Extract the [X, Y] coordinate from the center of the cell holding the provided text.  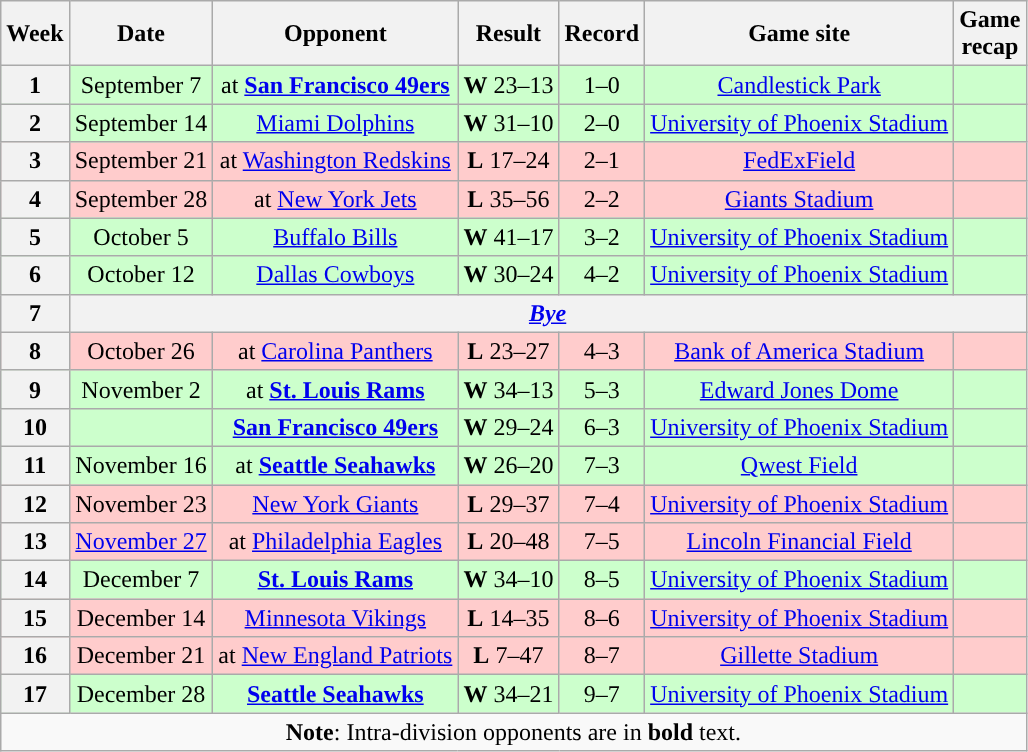
4–3 [602, 351]
Buffalo Bills [336, 237]
L 20–48 [508, 542]
Gillette Stadium [800, 656]
Candlestick Park [800, 85]
W 34–21 [508, 694]
W 31–10 [508, 123]
W 34–10 [508, 580]
6–3 [602, 427]
Note: Intra-division opponents are in bold text. [514, 732]
4–2 [602, 275]
7–3 [602, 465]
September 7 [141, 85]
2–0 [602, 123]
L 7–47 [508, 656]
New York Giants [336, 503]
7–5 [602, 542]
Gamerecap [990, 34]
1–0 [602, 85]
9 [35, 389]
Seattle Seahawks [336, 694]
7–4 [602, 503]
L 17–24 [508, 161]
St. Louis Rams [336, 580]
at New England Patriots [336, 656]
8–7 [602, 656]
W 29–24 [508, 427]
Bye [548, 313]
Miami Dolphins [336, 123]
Dallas Cowboys [336, 275]
W 30–24 [508, 275]
September 28 [141, 199]
17 [35, 694]
Record [602, 34]
15 [35, 618]
November 2 [141, 389]
11 [35, 465]
September 21 [141, 161]
6 [35, 275]
Bank of America Stadium [800, 351]
at Carolina Panthers [336, 351]
December 7 [141, 580]
13 [35, 542]
5–3 [602, 389]
Edward Jones Dome [800, 389]
at Seattle Seahawks [336, 465]
8–5 [602, 580]
L 35–56 [508, 199]
Lincoln Financial Field [800, 542]
3–2 [602, 237]
October 26 [141, 351]
8 [35, 351]
November 23 [141, 503]
2–2 [602, 199]
at San Francisco 49ers [336, 85]
at St. Louis Rams [336, 389]
FedExField [800, 161]
14 [35, 580]
November 16 [141, 465]
16 [35, 656]
L 23–27 [508, 351]
10 [35, 427]
at New York Jets [336, 199]
W 23–13 [508, 85]
San Francisco 49ers [336, 427]
5 [35, 237]
October 12 [141, 275]
2 [35, 123]
September 14 [141, 123]
3 [35, 161]
1 [35, 85]
2–1 [602, 161]
November 27 [141, 542]
Opponent [336, 34]
at Philadelphia Eagles [336, 542]
W 26–20 [508, 465]
4 [35, 199]
9–7 [602, 694]
W 34–13 [508, 389]
8–6 [602, 618]
December 28 [141, 694]
December 14 [141, 618]
L 29–37 [508, 503]
L 14–35 [508, 618]
Qwest Field [800, 465]
December 21 [141, 656]
Week [35, 34]
Date [141, 34]
Minnesota Vikings [336, 618]
W 41–17 [508, 237]
Giants Stadium [800, 199]
12 [35, 503]
7 [35, 313]
October 5 [141, 237]
Game site [800, 34]
at Washington Redskins [336, 161]
Result [508, 34]
